Determine the (X, Y) coordinate at the center of the cell enclosing the given text.  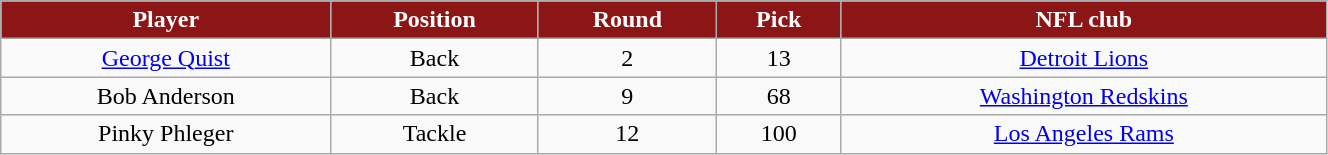
9 (627, 96)
Player (166, 20)
Pick (778, 20)
100 (778, 134)
Detroit Lions (1084, 58)
Los Angeles Rams (1084, 134)
Tackle (435, 134)
2 (627, 58)
13 (778, 58)
Pinky Phleger (166, 134)
Position (435, 20)
George Quist (166, 58)
NFL club (1084, 20)
Washington Redskins (1084, 96)
68 (778, 96)
12 (627, 134)
Round (627, 20)
Bob Anderson (166, 96)
